Scan for the cell matching the given text and deliver its (X, Y) coordinate at center. 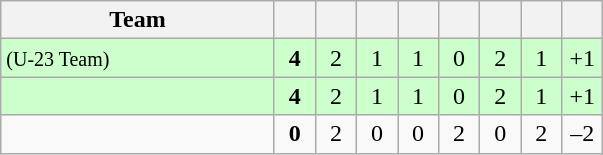
Team (138, 20)
(U-23 Team) (138, 58)
–2 (582, 134)
